Capture the cell that displays the provided text and extract its [X, Y] central coordinate. 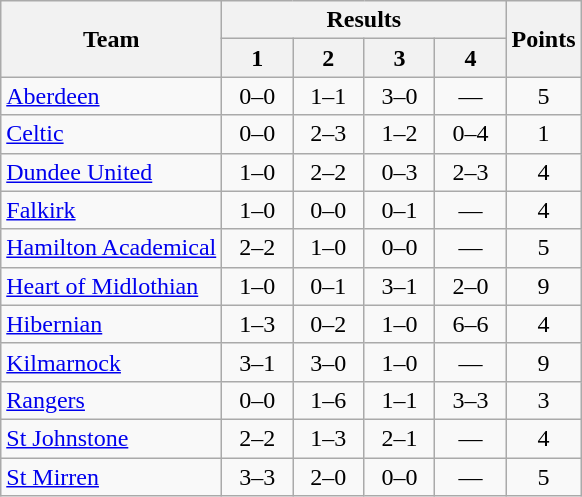
0–2 [328, 324]
6–6 [470, 324]
2 [328, 58]
0–3 [400, 172]
1–2 [400, 134]
Dundee United [112, 172]
Rangers [112, 400]
Heart of Midlothian [112, 286]
1–6 [328, 400]
0–4 [470, 134]
Team [112, 39]
Celtic [112, 134]
Hamilton Academical [112, 248]
Falkirk [112, 210]
Hibernian [112, 324]
St Johnstone [112, 438]
Kilmarnock [112, 362]
Aberdeen [112, 96]
St Mirren [112, 477]
Results [364, 20]
2–1 [400, 438]
Points [544, 39]
